Return the [x, y] coordinate for the center point of the cell that contains the specified text.  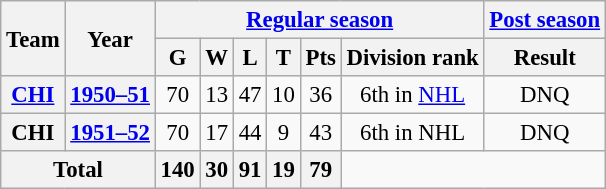
Team [33, 38]
T [284, 58]
140 [178, 170]
10 [284, 95]
Result [544, 58]
19 [284, 170]
36 [320, 95]
13 [216, 95]
Post season [544, 20]
L [250, 58]
91 [250, 170]
Year [110, 38]
30 [216, 170]
9 [284, 133]
1951–52 [110, 133]
Regular season [320, 20]
44 [250, 133]
47 [250, 95]
Pts [320, 58]
Division rank [412, 58]
43 [320, 133]
G [178, 58]
79 [320, 170]
W [216, 58]
1950–51 [110, 95]
Total [78, 170]
17 [216, 133]
